Pinpoint the cell where the given text exists, returning its [x, y] midpoint coordinate. 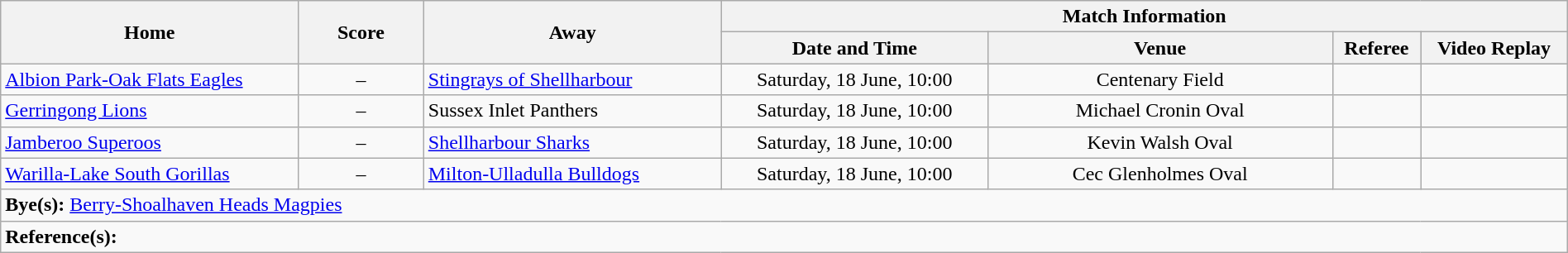
Sussex Inlet Panthers [572, 111]
Jamberoo Superoos [150, 142]
Michael Cronin Oval [1159, 111]
Shellharbour Sharks [572, 142]
Video Replay [1494, 48]
Albion Park-Oak Flats Eagles [150, 79]
Date and Time [854, 48]
Venue [1159, 48]
Gerringong Lions [150, 111]
Score [361, 32]
Match Information [1145, 17]
Reference(s): [784, 236]
Referee [1376, 48]
Warilla-Lake South Gorillas [150, 174]
Kevin Walsh Oval [1159, 142]
Cec Glenholmes Oval [1159, 174]
Bye(s): Berry-Shoalhaven Heads Magpies [784, 205]
Milton-Ulladulla Bulldogs [572, 174]
Home [150, 32]
Centenary Field [1159, 79]
Stingrays of Shellharbour [572, 79]
Away [572, 32]
